Detect which cell encompasses the target text, then output its (X, Y) center coordinate. 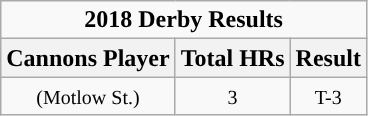
3 (232, 96)
Result (328, 58)
(Motlow St.) (88, 96)
2018 Derby Results (184, 20)
Total HRs (232, 58)
T-3 (328, 96)
Cannons Player (88, 58)
